Find where the given text appears and provide that cell's center as [X, Y] coordinate. 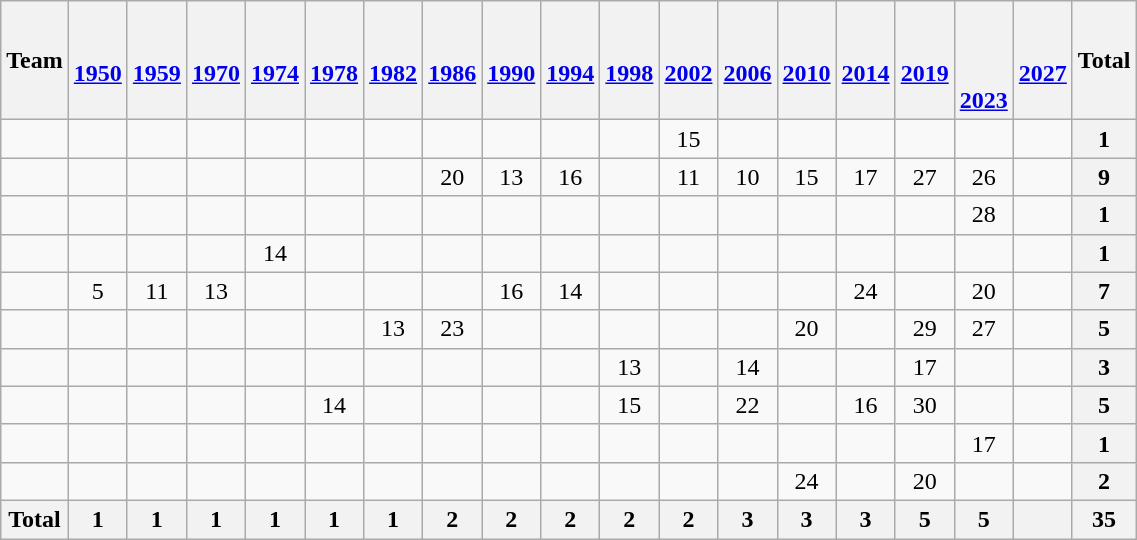
7 [1104, 291]
30 [924, 405]
22 [748, 405]
2014 [866, 60]
35 [1104, 519]
1994 [570, 60]
1982 [394, 60]
1974 [274, 60]
28 [984, 215]
9 [1104, 177]
1970 [216, 60]
26 [984, 177]
2006 [748, 60]
23 [452, 329]
2023 [984, 60]
1978 [334, 60]
2027 [1042, 60]
1986 [452, 60]
2010 [806, 60]
10 [748, 177]
2002 [688, 60]
Team [35, 60]
29 [924, 329]
1998 [630, 60]
2019 [924, 60]
1990 [512, 60]
1959 [156, 60]
1950 [98, 60]
